Capture the cell that displays the provided text and extract its [x, y] central coordinate. 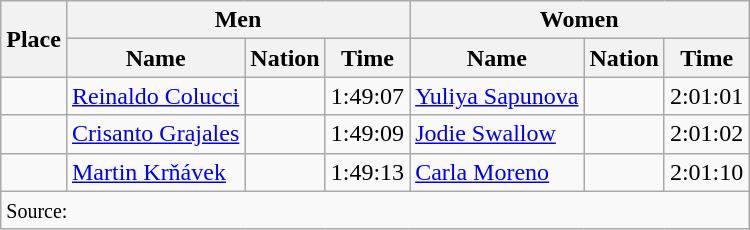
Crisanto Grajales [155, 134]
Carla Moreno [497, 172]
2:01:10 [706, 172]
1:49:13 [367, 172]
Women [580, 20]
1:49:07 [367, 96]
2:01:02 [706, 134]
1:49:09 [367, 134]
Men [238, 20]
2:01:01 [706, 96]
Source: [375, 210]
Jodie Swallow [497, 134]
Reinaldo Colucci [155, 96]
Place [34, 39]
Martin Krňávek [155, 172]
Yuliya Sapunova [497, 96]
